Detect which cell encompasses the target text, then output its (X, Y) center coordinate. 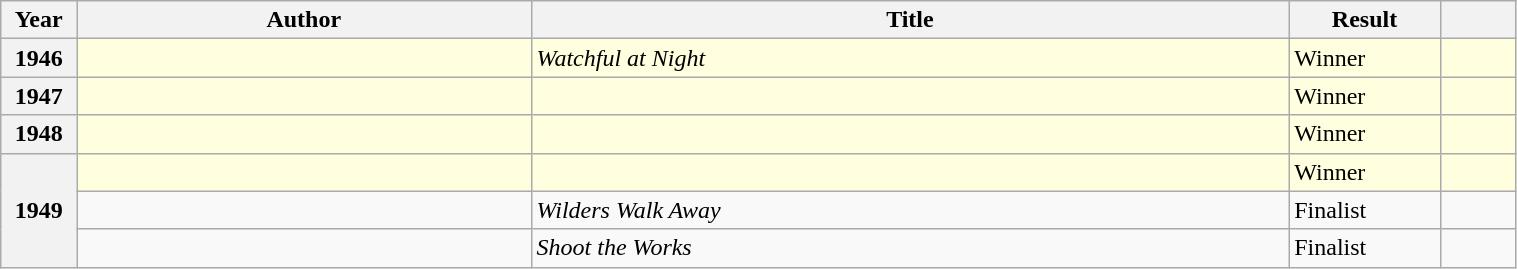
1946 (39, 58)
Shoot the Works (910, 248)
Year (39, 20)
1949 (39, 210)
1948 (39, 134)
Watchful at Night (910, 58)
Wilders Walk Away (910, 210)
Author (304, 20)
1947 (39, 96)
Result (1365, 20)
Title (910, 20)
